Output the (x, y) coordinate of the center of the cell containing the given text.  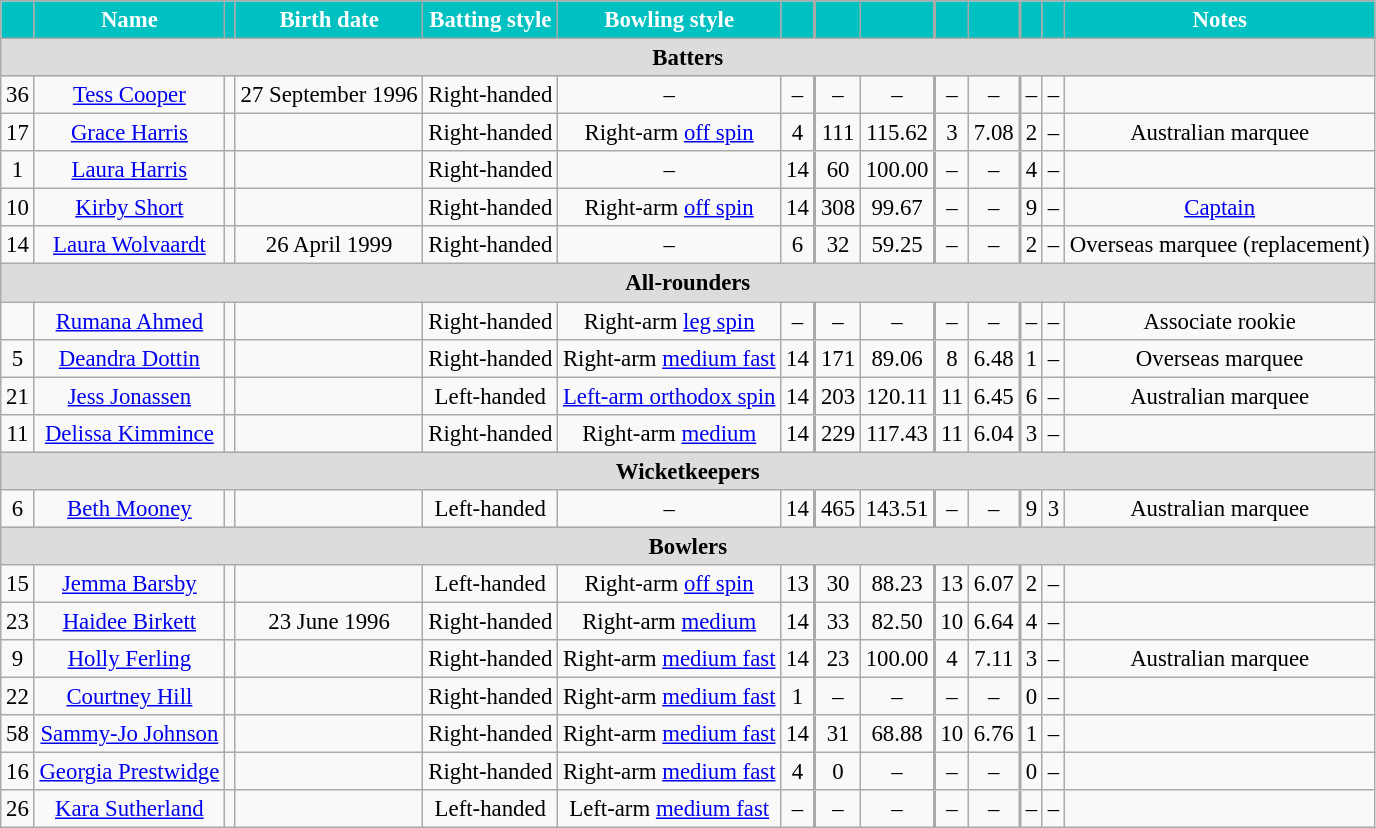
58 (18, 734)
68.88 (897, 734)
Captain (1219, 208)
Delissa Kimmince (129, 433)
Beth Mooney (129, 509)
89.06 (897, 358)
Left-arm orthodox spin (670, 396)
33 (838, 621)
30 (838, 584)
5 (18, 358)
Birth date (329, 20)
22 (18, 697)
88.23 (897, 584)
Bowling style (670, 20)
7.11 (994, 659)
Haidee Birkett (129, 621)
Deandra Dottin (129, 358)
203 (838, 396)
31 (838, 734)
16 (18, 772)
36 (18, 95)
21 (18, 396)
60 (838, 170)
17 (18, 133)
Laura Harris (129, 170)
Grace Harris (129, 133)
26 (18, 809)
117.43 (897, 433)
143.51 (897, 509)
6.64 (994, 621)
23 June 1996 (329, 621)
Kirby Short (129, 208)
6.04 (994, 433)
All-rounders (688, 283)
32 (838, 245)
115.62 (897, 133)
82.50 (897, 621)
6.76 (994, 734)
Bowlers (688, 546)
15 (18, 584)
6.48 (994, 358)
8 (951, 358)
Overseas marquee (1219, 358)
Holly Ferling (129, 659)
308 (838, 208)
Left-arm medium fast (670, 809)
111 (838, 133)
Name (129, 20)
59.25 (897, 245)
Associate rookie (1219, 321)
120.11 (897, 396)
Wicketkeepers (688, 471)
26 April 1999 (329, 245)
Sammy-Jo Johnson (129, 734)
6.45 (994, 396)
99.67 (897, 208)
Kara Sutherland (129, 809)
171 (838, 358)
Jemma Barsby (129, 584)
Rumana Ahmed (129, 321)
229 (838, 433)
Overseas marquee (replacement) (1219, 245)
Jess Jonassen (129, 396)
6.07 (994, 584)
Tess Cooper (129, 95)
Notes (1219, 20)
465 (838, 509)
Georgia Prestwidge (129, 772)
Batters (688, 58)
7.08 (994, 133)
Right-arm leg spin (670, 321)
Batting style (490, 20)
27 September 1996 (329, 95)
Laura Wolvaardt (129, 245)
Courtney Hill (129, 697)
